Pinpoint the cell where the given text exists, returning its [X, Y] midpoint coordinate. 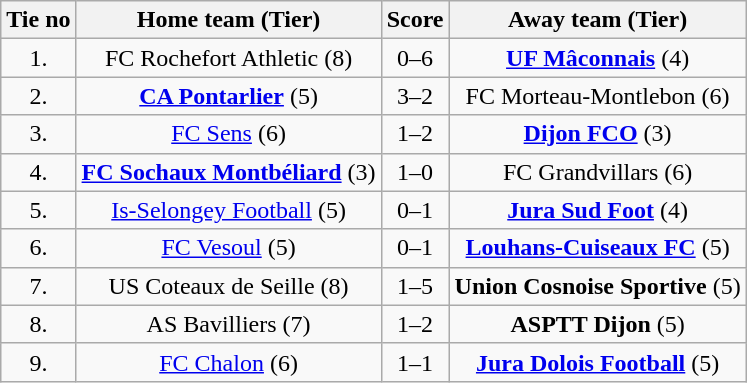
CA Pontarlier (5) [228, 96]
Is-Selongey Football (5) [228, 210]
Away team (Tier) [598, 20]
UF Mâconnais (4) [598, 58]
Tie no [38, 20]
Union Cosnoise Sportive (5) [598, 286]
FC Chalon (6) [228, 362]
FC Grandvillars (6) [598, 172]
1–1 [415, 362]
FC Rochefort Athletic (8) [228, 58]
US Coteaux de Seille (8) [228, 286]
5. [38, 210]
Jura Sud Foot (4) [598, 210]
1–0 [415, 172]
0–6 [415, 58]
6. [38, 248]
7. [38, 286]
Jura Dolois Football (5) [598, 362]
Score [415, 20]
Home team (Tier) [228, 20]
Louhans-Cuiseaux FC (5) [598, 248]
3. [38, 134]
FC Morteau-Montlebon (6) [598, 96]
4. [38, 172]
9. [38, 362]
8. [38, 324]
FC Vesoul (5) [228, 248]
Dijon FCO (3) [598, 134]
3–2 [415, 96]
2. [38, 96]
FC Sochaux Montbéliard (3) [228, 172]
AS Bavilliers (7) [228, 324]
1–5 [415, 286]
ASPTT Dijon (5) [598, 324]
FC Sens (6) [228, 134]
1. [38, 58]
